Identify which cell holds the provided text, then report its [X, Y] central coordinate. 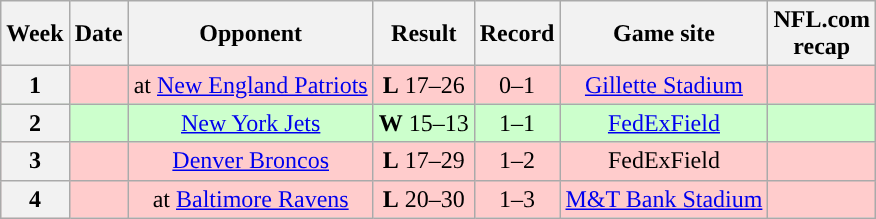
Result [424, 34]
Week [35, 34]
1–1 [517, 123]
Denver Broncos [250, 161]
L 17–26 [424, 85]
Game site [664, 34]
3 [35, 161]
Record [517, 34]
M&T Bank Stadium [664, 199]
NFL.comrecap [822, 34]
1 [35, 85]
W 15–13 [424, 123]
Gillette Stadium [664, 85]
Opponent [250, 34]
L 20–30 [424, 199]
at Baltimore Ravens [250, 199]
1–2 [517, 161]
at New England Patriots [250, 85]
2 [35, 123]
0–1 [517, 85]
4 [35, 199]
New York Jets [250, 123]
1–3 [517, 199]
Date [98, 34]
L 17–29 [424, 161]
